Capture the cell that displays the provided text and extract its [X, Y] central coordinate. 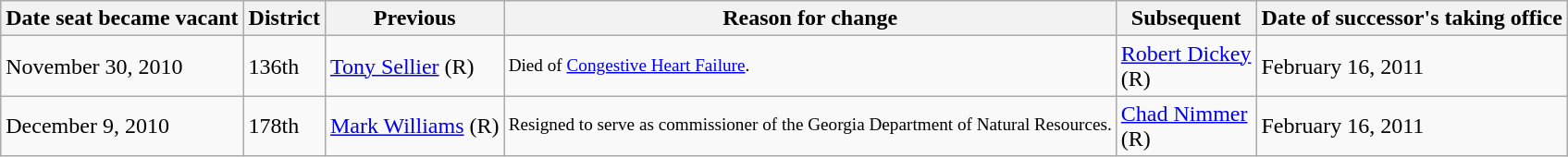
Date of successor's taking office [1412, 18]
Resigned to serve as commissioner of the Georgia Department of Natural Resources. [810, 126]
December 9, 2010 [122, 126]
Tony Sellier (R) [414, 66]
Date seat became vacant [122, 18]
Died of Congestive Heart Failure. [810, 66]
Robert Dickey(R) [1186, 66]
Reason for change [810, 18]
Previous [414, 18]
Subsequent [1186, 18]
Chad Nimmer(R) [1186, 126]
178th [284, 126]
November 30, 2010 [122, 66]
Mark Williams (R) [414, 126]
District [284, 18]
136th [284, 66]
